Search for the cell housing the specified text and yield its [x, y] center coordinate. 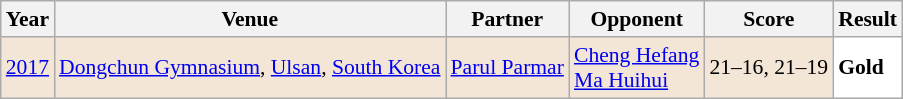
Result [868, 19]
Parul Parmar [508, 68]
Opponent [636, 19]
Partner [508, 19]
Cheng Hefang Ma Huihui [636, 68]
21–16, 21–19 [768, 68]
Gold [868, 68]
2017 [28, 68]
Dongchun Gymnasium, Ulsan, South Korea [250, 68]
Year [28, 19]
Score [768, 19]
Venue [250, 19]
